From the cell containing the given text, extract its center point as [x, y] coordinate. 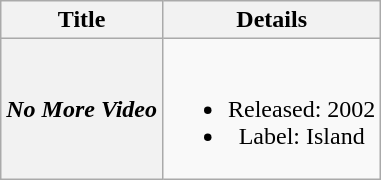
Title [82, 20]
Released: 2002Label: Island [271, 109]
No More Video [82, 109]
Details [271, 20]
